From the cell containing the given text, extract its center point as [X, Y] coordinate. 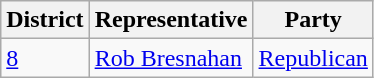
Representative [171, 20]
Party [313, 20]
Rob Bresnahan [171, 58]
District [45, 20]
8 [45, 58]
Republican [313, 58]
